Return the [x, y] coordinate for the center point of the cell that contains the specified text.  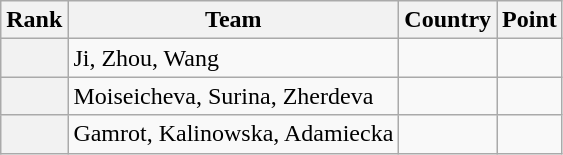
Gamrot, Kalinowska, Adamiecka [234, 134]
Team [234, 20]
Rank [34, 20]
Ji, Zhou, Wang [234, 58]
Moiseicheva, Surina, Zherdeva [234, 96]
Country [448, 20]
Point [530, 20]
